Provide the [X, Y] coordinate of the cell's center where the given text is located.  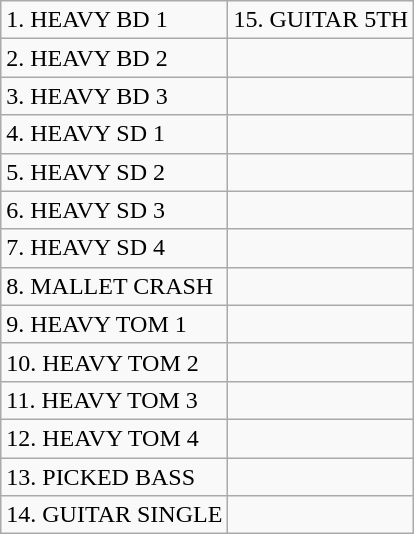
14. GUITAR SINGLE [114, 515]
12. HEAVY TOM 4 [114, 438]
13. PICKED BASS [114, 477]
3. HEAVY BD 3 [114, 96]
15. GUITAR 5TH [321, 20]
11. HEAVY TOM 3 [114, 400]
9. HEAVY TOM 1 [114, 324]
6. HEAVY SD 3 [114, 210]
4. HEAVY SD 1 [114, 134]
8. MALLET CRASH [114, 286]
2. HEAVY BD 2 [114, 58]
10. HEAVY TOM 2 [114, 362]
7. HEAVY SD 4 [114, 248]
5. HEAVY SD 2 [114, 172]
1. HEAVY BD 1 [114, 20]
